Extract the (X, Y) coordinate from the center of the cell holding the provided text.  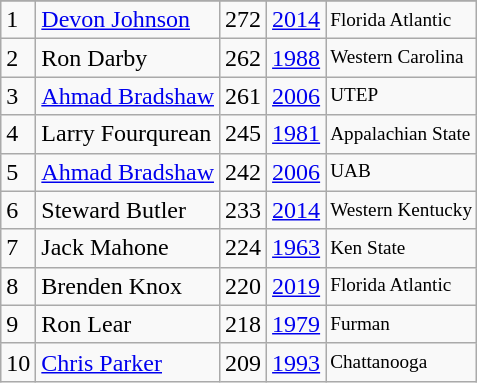
10 (18, 362)
7 (18, 248)
1988 (296, 58)
9 (18, 324)
Brenden Knox (128, 286)
Appalachian State (402, 134)
Steward Butler (128, 210)
2 (18, 58)
Jack Mahone (128, 248)
218 (244, 324)
Ron Lear (128, 324)
5 (18, 172)
1993 (296, 362)
2019 (296, 286)
Devon Johnson (128, 20)
Western Carolina (402, 58)
6 (18, 210)
1981 (296, 134)
Furman (402, 324)
261 (244, 96)
245 (244, 134)
Larry Fourqurean (128, 134)
224 (244, 248)
3 (18, 96)
Chattanooga (402, 362)
8 (18, 286)
242 (244, 172)
220 (244, 286)
233 (244, 210)
1963 (296, 248)
Western Kentucky (402, 210)
4 (18, 134)
272 (244, 20)
Ron Darby (128, 58)
UTEP (402, 96)
262 (244, 58)
Chris Parker (128, 362)
209 (244, 362)
Ken State (402, 248)
1 (18, 20)
1979 (296, 324)
UAB (402, 172)
